Scan for the cell matching the given text and deliver its (X, Y) coordinate at center. 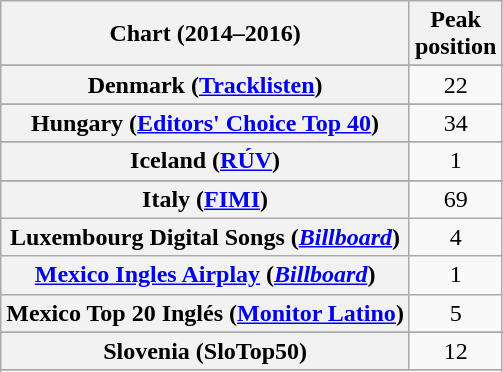
Hungary (Editors' Choice Top 40) (206, 123)
Mexico Ingles Airplay (Billboard) (206, 275)
Italy (FIMI) (206, 199)
12 (455, 351)
Luxembourg Digital Songs (Billboard) (206, 237)
Slovenia (SloTop50) (206, 351)
5 (455, 313)
Peak position (455, 34)
Denmark (Tracklisten) (206, 85)
Chart (2014–2016) (206, 34)
34 (455, 123)
4 (455, 237)
Iceland (RÚV) (206, 161)
69 (455, 199)
Mexico Top 20 Inglés (Monitor Latino) (206, 313)
22 (455, 85)
